Search for the cell housing the specified text and yield its [x, y] center coordinate. 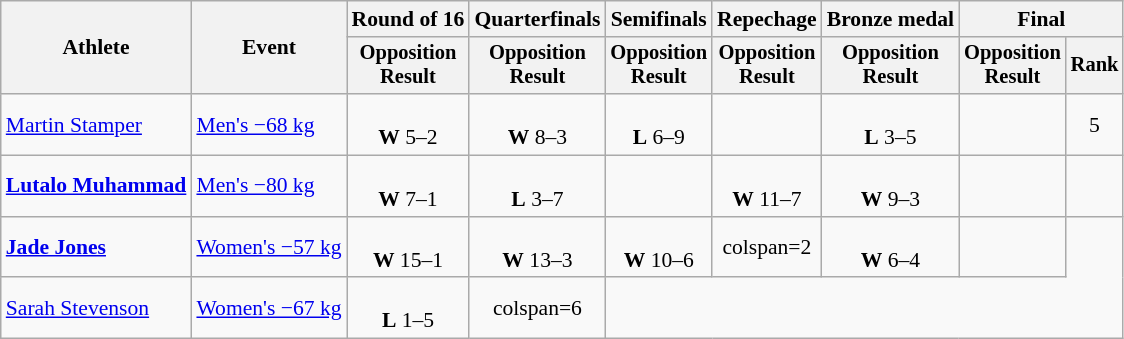
W 11–7 [767, 186]
Athlete [96, 48]
Event [268, 48]
Rank [1095, 66]
L 3–5 [890, 124]
Round of 16 [408, 19]
5 [1095, 124]
Final [1041, 19]
W 15–1 [408, 248]
Lutalo Muhammad [96, 186]
L 6–9 [658, 124]
Men's −80 kg [268, 186]
W 9–3 [890, 186]
Sarah Stevenson [96, 308]
Men's −68 kg [268, 124]
W 13–3 [537, 248]
colspan=6 [537, 308]
W 6–4 [890, 248]
W 7–1 [408, 186]
Martin Stamper [96, 124]
Repechage [767, 19]
Quarterfinals [537, 19]
Women's −67 kg [268, 308]
W 10–6 [658, 248]
L 1–5 [408, 308]
colspan=2 [767, 248]
W 8–3 [537, 124]
L 3–7 [537, 186]
W 5–2 [408, 124]
Women's −57 kg [268, 248]
Jade Jones [96, 248]
Semifinals [658, 19]
Bronze medal [890, 19]
